From the cell containing the given text, extract its center point as [X, Y] coordinate. 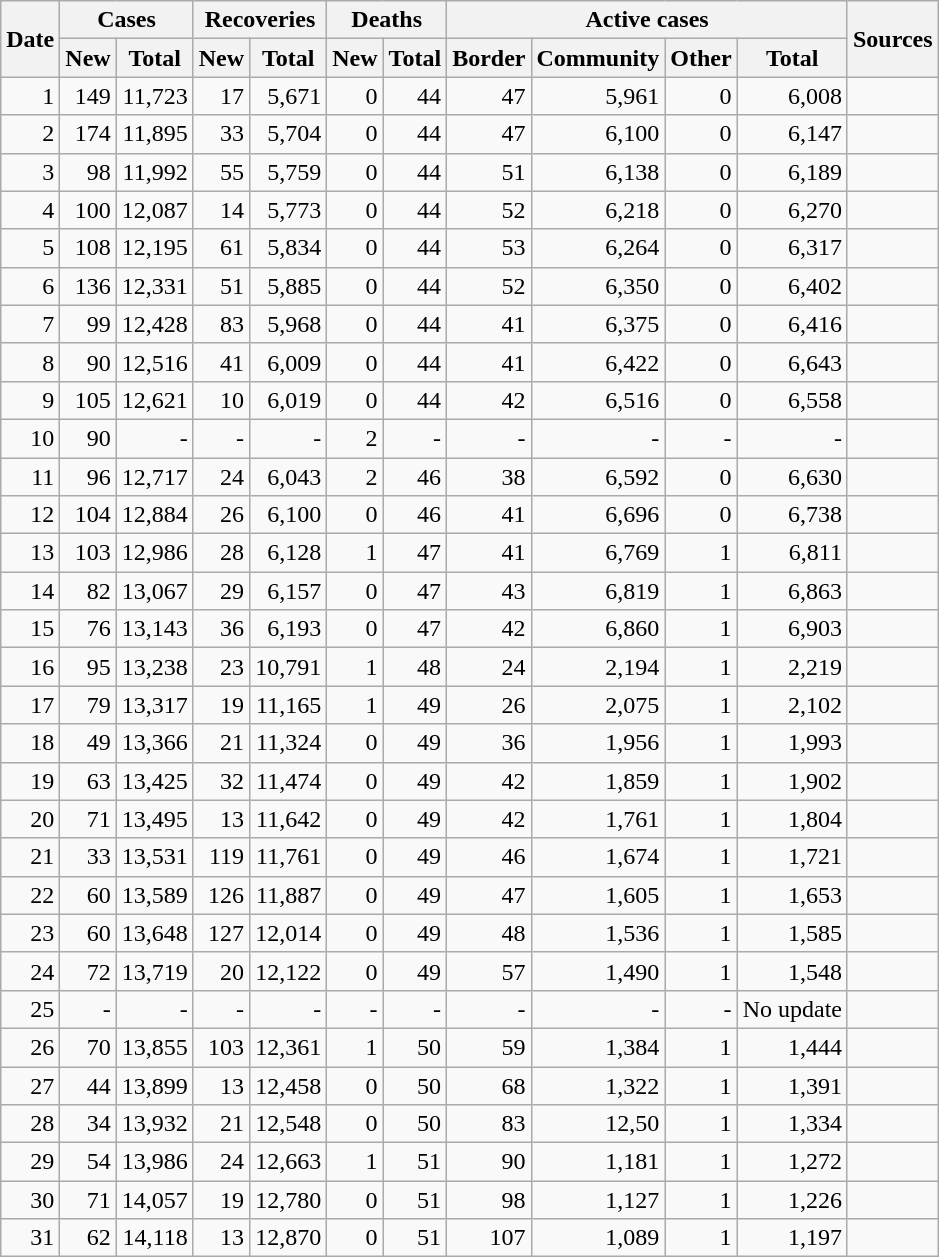
104 [88, 515]
6,270 [792, 210]
Date [30, 39]
13,317 [154, 705]
6,811 [792, 553]
1,391 [792, 1085]
5,834 [288, 248]
12,122 [288, 971]
12,50 [598, 1124]
6,019 [288, 400]
1,721 [792, 857]
15 [30, 629]
82 [88, 591]
1,490 [598, 971]
Cases [126, 20]
13,425 [154, 781]
12,195 [154, 248]
3 [30, 172]
4 [30, 210]
38 [489, 477]
76 [88, 629]
22 [30, 895]
96 [88, 477]
119 [221, 857]
54 [88, 1162]
12,621 [154, 400]
6,157 [288, 591]
1,653 [792, 895]
Recoveries [260, 20]
11,324 [288, 743]
13,719 [154, 971]
61 [221, 248]
6,558 [792, 400]
13,899 [154, 1085]
6,402 [792, 286]
55 [221, 172]
6,375 [598, 324]
14,057 [154, 1200]
99 [88, 324]
6,903 [792, 629]
Active cases [648, 20]
12,663 [288, 1162]
1,322 [598, 1085]
1,226 [792, 1200]
12,870 [288, 1238]
149 [88, 96]
72 [88, 971]
16 [30, 667]
9 [30, 400]
6,416 [792, 324]
31 [30, 1238]
5,885 [288, 286]
1,127 [598, 1200]
6,193 [288, 629]
108 [88, 248]
1,384 [598, 1047]
13,238 [154, 667]
5,773 [288, 210]
127 [221, 933]
105 [88, 400]
1,272 [792, 1162]
13,648 [154, 933]
11,474 [288, 781]
6,769 [598, 553]
6,630 [792, 477]
11,895 [154, 134]
12,331 [154, 286]
32 [221, 781]
12,458 [288, 1085]
6,138 [598, 172]
2,219 [792, 667]
11,761 [288, 857]
6,819 [598, 591]
63 [88, 781]
6 [30, 286]
12 [30, 515]
43 [489, 591]
95 [88, 667]
100 [88, 210]
7 [30, 324]
12,361 [288, 1047]
1,956 [598, 743]
6,008 [792, 96]
13,067 [154, 591]
27 [30, 1085]
6,009 [288, 362]
6,592 [598, 477]
1,585 [792, 933]
Border [489, 58]
12,780 [288, 1200]
6,350 [598, 286]
14,118 [154, 1238]
5,704 [288, 134]
18 [30, 743]
8 [30, 362]
1,334 [792, 1124]
1,674 [598, 857]
6,516 [598, 400]
6,422 [598, 362]
6,264 [598, 248]
1,605 [598, 895]
13,495 [154, 819]
126 [221, 895]
34 [88, 1124]
12,087 [154, 210]
6,696 [598, 515]
6,189 [792, 172]
1,536 [598, 933]
57 [489, 971]
5,968 [288, 324]
Other [701, 58]
5,961 [598, 96]
13,366 [154, 743]
13,932 [154, 1124]
6,860 [598, 629]
12,516 [154, 362]
70 [88, 1047]
11,992 [154, 172]
13,986 [154, 1162]
12,717 [154, 477]
12,014 [288, 933]
13,531 [154, 857]
11,723 [154, 96]
13,143 [154, 629]
1,089 [598, 1238]
12,428 [154, 324]
12,986 [154, 553]
1,444 [792, 1047]
1,902 [792, 781]
12,548 [288, 1124]
13,855 [154, 1047]
No update [792, 1009]
1,859 [598, 781]
25 [30, 1009]
6,147 [792, 134]
2,075 [598, 705]
2,194 [598, 667]
2,102 [792, 705]
6,128 [288, 553]
6,863 [792, 591]
11 [30, 477]
Sources [892, 39]
6,317 [792, 248]
68 [489, 1085]
11,642 [288, 819]
11,887 [288, 895]
1,548 [792, 971]
5 [30, 248]
6,643 [792, 362]
136 [88, 286]
59 [489, 1047]
6,738 [792, 515]
Community [598, 58]
5,759 [288, 172]
12,884 [154, 515]
53 [489, 248]
6,043 [288, 477]
11,165 [288, 705]
30 [30, 1200]
1,993 [792, 743]
6,218 [598, 210]
62 [88, 1238]
79 [88, 705]
1,761 [598, 819]
Deaths [387, 20]
174 [88, 134]
10,791 [288, 667]
1,804 [792, 819]
13,589 [154, 895]
107 [489, 1238]
1,181 [598, 1162]
5,671 [288, 96]
1,197 [792, 1238]
